Determine the [X, Y] coordinate at the center of the cell enclosing the given text.  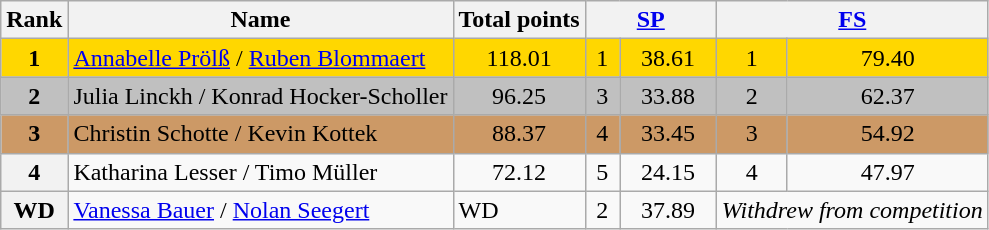
Name [260, 20]
47.97 [888, 172]
79.40 [888, 58]
5 [602, 172]
Julia Linckh / Konrad Hocker-Scholler [260, 96]
38.61 [668, 58]
Rank [34, 20]
37.89 [668, 210]
Christin Schotte / Kevin Kottek [260, 134]
88.37 [519, 134]
Annabelle Prölß / Ruben Blommaert [260, 58]
62.37 [888, 96]
Vanessa Bauer / Nolan Seegert [260, 210]
FS [852, 20]
72.12 [519, 172]
118.01 [519, 58]
33.45 [668, 134]
Withdrew from competition [852, 210]
Total points [519, 20]
Katharina Lesser / Timo Müller [260, 172]
33.88 [668, 96]
24.15 [668, 172]
54.92 [888, 134]
96.25 [519, 96]
SP [650, 20]
